Pinpoint the cell where the given text exists, returning its (x, y) midpoint coordinate. 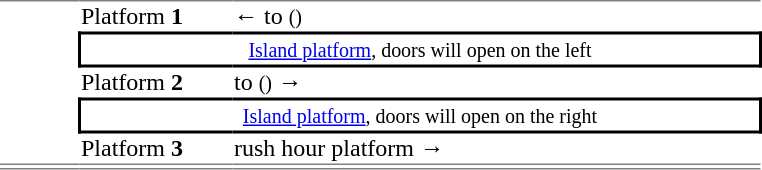
Platform 3 (156, 148)
Platform 2 (156, 82)
to () → (496, 82)
← to () (496, 17)
rush hour platform → (496, 148)
Island platform, doors will open on the left (420, 50)
Platform 1 (156, 17)
Island platform, doors will open on the right (420, 116)
